Identify which cell holds the provided text, then report its [x, y] central coordinate. 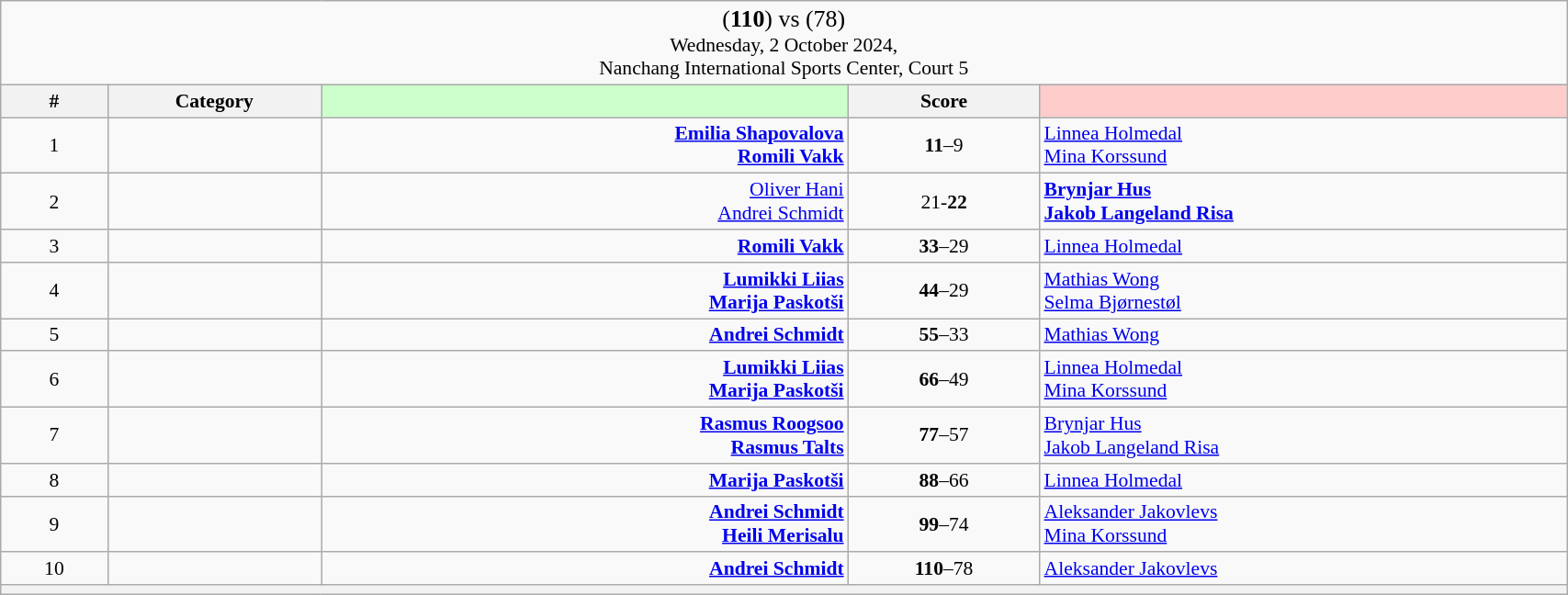
Romili Vakk [585, 246]
# [54, 101]
33–29 [944, 246]
9 [54, 523]
Rasmus Roogsoo Rasmus Talts [585, 435]
Aleksander Jakovlevs Mina Korssund [1303, 523]
Category [215, 101]
8 [54, 480]
Oliver Hani Andrei Schmidt [585, 202]
Score [944, 101]
Mathias Wong [1303, 335]
3 [54, 246]
10 [54, 569]
Marija Paskotši [585, 480]
Mathias Wong Selma Bjørnestøl [1303, 290]
99–74 [944, 523]
44–29 [944, 290]
(110) vs (78)Wednesday, 2 October 2024, Nanchang International Sports Center, Court 5 [784, 42]
4 [54, 290]
Andrei Schmidt Heili Merisalu [585, 523]
5 [54, 335]
Aleksander Jakovlevs [1303, 569]
Emilia Shapovalova Romili Vakk [585, 145]
21-22 [944, 202]
7 [54, 435]
66–49 [944, 380]
1 [54, 145]
6 [54, 380]
110–78 [944, 569]
2 [54, 202]
88–66 [944, 480]
77–57 [944, 435]
11–9 [944, 145]
55–33 [944, 335]
